Determine the [x, y] coordinate at the center of the cell enclosing the given text.  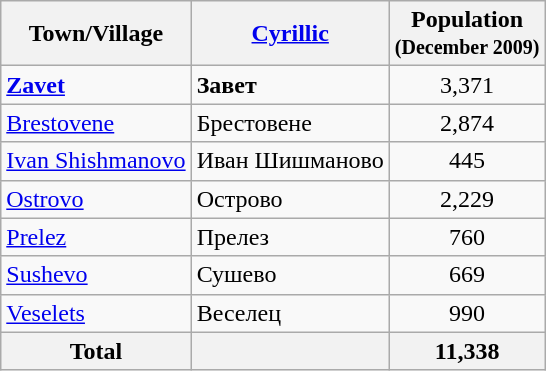
Population(December 2009) [467, 34]
Prelez [96, 237]
Brestovene [96, 123]
2,874 [467, 123]
Острово [290, 199]
Завет [290, 85]
Прелез [290, 237]
Total [96, 351]
990 [467, 313]
Veselets [96, 313]
2,229 [467, 199]
760 [467, 237]
Ostrovo [96, 199]
Cyrillic [290, 34]
11,338 [467, 351]
Сушево [290, 275]
Иван Шишманово [290, 161]
669 [467, 275]
Брестовене [290, 123]
3,371 [467, 85]
Ivan Shishmanovo [96, 161]
445 [467, 161]
Sushevo [96, 275]
Веселец [290, 313]
Zavet [96, 85]
Town/Village [96, 34]
